Locate the cell with the specified text and output its [x, y] center coordinate. 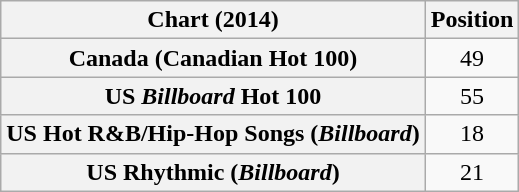
US Hot R&B/Hip-Hop Songs (Billboard) [213, 134]
18 [472, 134]
55 [472, 96]
US Billboard Hot 100 [213, 96]
Canada (Canadian Hot 100) [213, 58]
US Rhythmic (Billboard) [213, 172]
Chart (2014) [213, 20]
21 [472, 172]
Position [472, 20]
49 [472, 58]
